Capture the cell that displays the provided text and extract its (x, y) central coordinate. 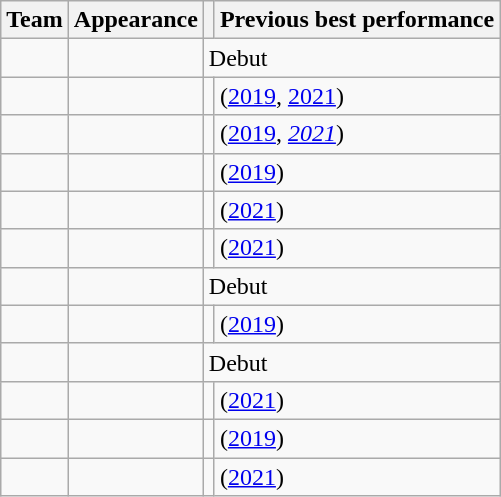
Previous best performance (356, 20)
Team (35, 20)
Appearance (136, 20)
